Return [X, Y] of the center of cell containing provided text 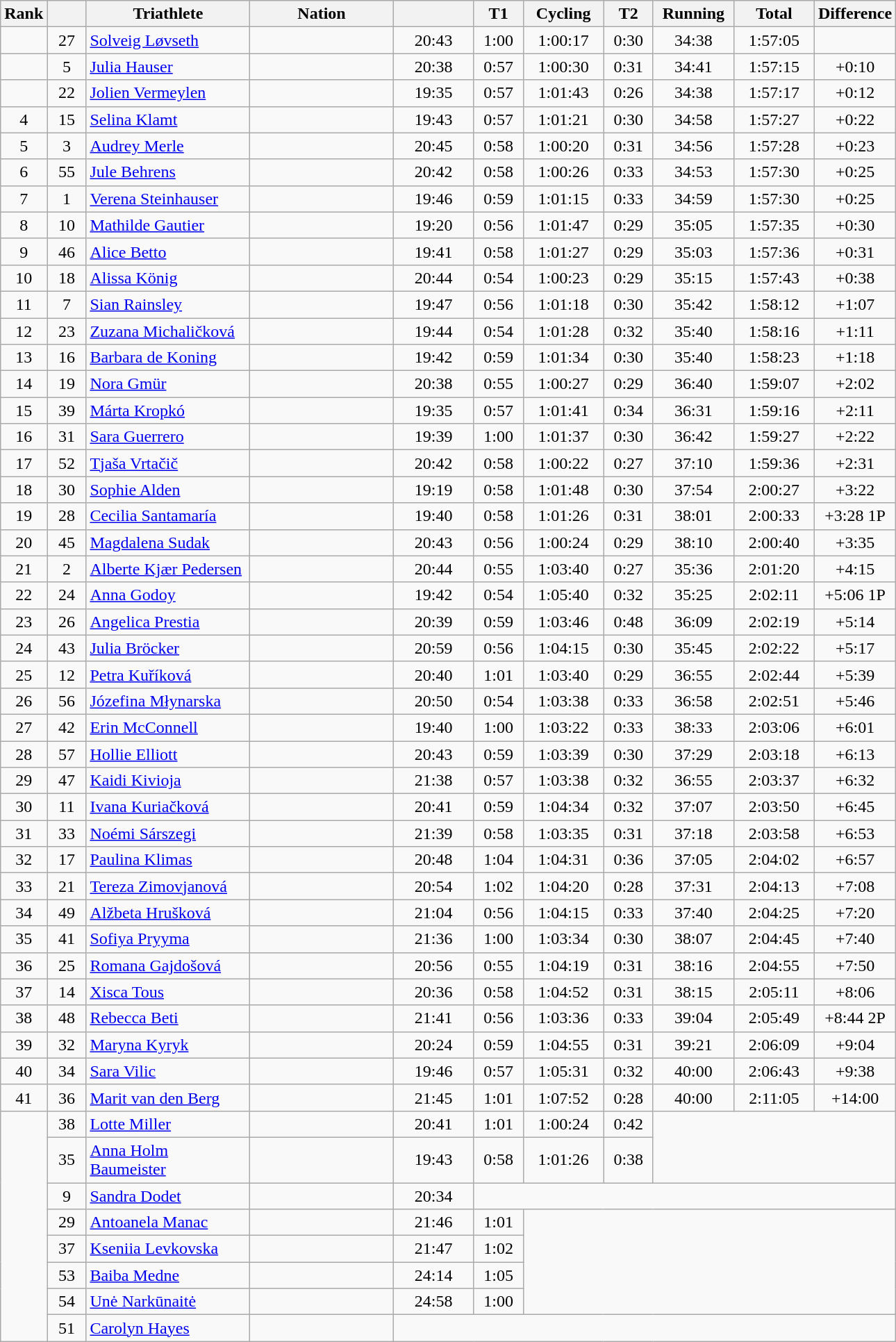
19:41 [433, 251]
37:54 [693, 490]
+6:45 [854, 807]
1:59:16 [774, 411]
1:01:21 [563, 119]
35:05 [693, 225]
19:44 [433, 331]
2:03:06 [774, 727]
2:02:51 [774, 701]
1:04 [499, 860]
40 [24, 1071]
+0:30 [854, 225]
38:07 [693, 939]
0:26 [628, 93]
21:47 [433, 1249]
Erin McConnell [168, 727]
36:42 [693, 437]
1:01:43 [563, 93]
Rebecca Beti [168, 1018]
24:14 [433, 1275]
+0:22 [854, 119]
47 [67, 781]
1:05:31 [563, 1071]
+3:28 1P [854, 516]
36:09 [693, 622]
0:34 [628, 411]
Alberte Kjær Pedersen [168, 569]
+6:13 [854, 754]
Rank [24, 14]
2:06:43 [774, 1071]
19:19 [433, 490]
3 [67, 146]
+7:40 [854, 939]
+1:11 [854, 331]
20:45 [433, 146]
+6:53 [854, 834]
8 [24, 225]
+5:46 [854, 701]
Unė Narkūnaitė [168, 1302]
2:01:20 [774, 569]
Audrey Merle [168, 146]
Sandra Dodet [168, 1195]
2:04:55 [774, 966]
2:02:11 [774, 595]
2:00:27 [774, 490]
1:58:23 [774, 358]
1:57:36 [774, 251]
19:20 [433, 225]
13 [24, 358]
6 [24, 172]
55 [67, 172]
+8:06 [854, 992]
1:59:36 [774, 463]
20:50 [433, 701]
39:21 [693, 1045]
+2:11 [854, 411]
+2:31 [854, 463]
1:00:17 [563, 40]
20:56 [433, 966]
Anna Godoy [168, 595]
1:58:12 [774, 304]
57 [67, 754]
Marit van den Berg [168, 1097]
0:38 [628, 1160]
0:42 [628, 1124]
Lotte Miller [168, 1124]
19:47 [433, 304]
54 [67, 1302]
+5:39 [854, 674]
+1:18 [854, 358]
38:15 [693, 992]
Sophie Alden [168, 490]
Mathilde Gautier [168, 225]
1:57:43 [774, 278]
2:04:02 [774, 860]
2:00:33 [774, 516]
+7:50 [854, 966]
21:46 [433, 1223]
Running [693, 14]
39:04 [693, 1018]
0:48 [628, 622]
1:58:16 [774, 331]
46 [67, 251]
Anna Holm Baumeister [168, 1160]
20:59 [433, 648]
Total [774, 14]
2:04:25 [774, 913]
Hollie Elliott [168, 754]
1:05:40 [563, 595]
Nora Gmür [168, 384]
37:29 [693, 754]
1:00:27 [563, 384]
1:01:27 [563, 251]
1:00:30 [563, 67]
38:33 [693, 727]
T1 [499, 14]
Difference [854, 14]
Alissa König [168, 278]
20:36 [433, 992]
1:03:34 [563, 939]
1:01:48 [563, 490]
Józefina Młynarska [168, 701]
Carolyn Hayes [168, 1328]
20:34 [433, 1195]
+6:57 [854, 860]
+9:04 [854, 1045]
1:03:39 [563, 754]
+5:17 [854, 648]
35:45 [693, 648]
1:03:46 [563, 622]
20:40 [433, 674]
+0:38 [854, 278]
+4:15 [854, 569]
35:42 [693, 304]
37:18 [693, 834]
2:00:40 [774, 542]
21:45 [433, 1097]
Noémi Sárszegi [168, 834]
Zuzana Michaličková [168, 331]
1:01:18 [563, 304]
1:57:28 [774, 146]
1:05 [499, 1275]
Triathlete [168, 14]
1:07:52 [563, 1097]
+8:44 2P [854, 1018]
2:02:22 [774, 648]
1:01:47 [563, 225]
Kaidi Kivioja [168, 781]
Kseniia Levkovska [168, 1249]
1:04:19 [563, 966]
21:38 [433, 781]
+3:22 [854, 490]
Maryna Kyryk [168, 1045]
1 [67, 199]
1:01:37 [563, 437]
48 [67, 1018]
1:01:28 [563, 331]
2:05:11 [774, 992]
20:54 [433, 886]
Jule Behrens [168, 172]
20:24 [433, 1045]
Julia Hauser [168, 67]
Cecilia Santamaría [168, 516]
Baiba Medne [168, 1275]
+6:32 [854, 781]
56 [67, 701]
+0:31 [854, 251]
1:01:41 [563, 411]
Nation [322, 14]
1:57:15 [774, 67]
37:40 [693, 913]
2:02:19 [774, 622]
35:15 [693, 278]
Alice Betto [168, 251]
35:03 [693, 251]
+5:06 1P [854, 595]
Ivana Kuriačková [168, 807]
T2 [628, 14]
Sofiya Pryyma [168, 939]
Alžbeta Hrušková [168, 913]
36:40 [693, 384]
Romana Gajdošová [168, 966]
Márta Kropkó [168, 411]
43 [67, 648]
+7:08 [854, 886]
34:58 [693, 119]
Antoanela Manac [168, 1223]
51 [67, 1328]
1:59:07 [774, 384]
24:58 [433, 1302]
1:03:35 [563, 834]
1:57:17 [774, 93]
2:04:13 [774, 886]
1:04:52 [563, 992]
1:03:22 [563, 727]
21:41 [433, 1018]
Paulina Klimas [168, 860]
1:04:20 [563, 886]
1:00:26 [563, 172]
0:36 [628, 860]
Jolien Vermeylen [168, 93]
42 [67, 727]
4 [24, 119]
Sara Vilic [168, 1071]
2:03:18 [774, 754]
+0:23 [854, 146]
Sara Guerrero [168, 437]
38:01 [693, 516]
Solveig Løvseth [168, 40]
1:01:15 [563, 199]
53 [67, 1275]
1:57:05 [774, 40]
38:16 [693, 966]
+2:02 [854, 384]
2:03:37 [774, 781]
1:03:36 [563, 1018]
34:53 [693, 172]
36:31 [693, 411]
2:06:09 [774, 1045]
34:59 [693, 199]
20:48 [433, 860]
52 [67, 463]
2:11:05 [774, 1097]
2:02:44 [774, 674]
+0:10 [854, 67]
Magdalena Sudak [168, 542]
1:57:27 [774, 119]
Verena Steinhauser [168, 199]
+9:38 [854, 1071]
Barbara de Koning [168, 358]
35:25 [693, 595]
Cycling [563, 14]
34:56 [693, 146]
Sian Rainsley [168, 304]
37:31 [693, 886]
21:36 [433, 939]
37:05 [693, 860]
Xisca Tous [168, 992]
45 [67, 542]
1:04:31 [563, 860]
Angelica Prestia [168, 622]
1:04:34 [563, 807]
Petra Kuříková [168, 674]
2:05:49 [774, 1018]
+6:01 [854, 727]
+2:22 [854, 437]
35:36 [693, 569]
1:00:22 [563, 463]
1:59:27 [774, 437]
37:10 [693, 463]
Julia Bröcker [168, 648]
37:07 [693, 807]
19:39 [433, 437]
1:00:20 [563, 146]
+3:35 [854, 542]
20 [24, 542]
1:57:35 [774, 225]
21:04 [433, 913]
+0:12 [854, 93]
+5:14 [854, 622]
20:39 [433, 622]
Tereza Zimovjanová [168, 886]
36:58 [693, 701]
2:03:58 [774, 834]
+7:20 [854, 913]
1:04:55 [563, 1045]
2 [67, 569]
1:00:23 [563, 278]
34:41 [693, 67]
2:03:50 [774, 807]
+14:00 [854, 1097]
38:10 [693, 542]
2:04:45 [774, 939]
1:01:34 [563, 358]
+1:07 [854, 304]
Selina Klamt [168, 119]
49 [67, 913]
Tjaša Vrtačič [168, 463]
21:39 [433, 834]
